Provide the [X, Y] coordinate of the cell's center where the given text is located.  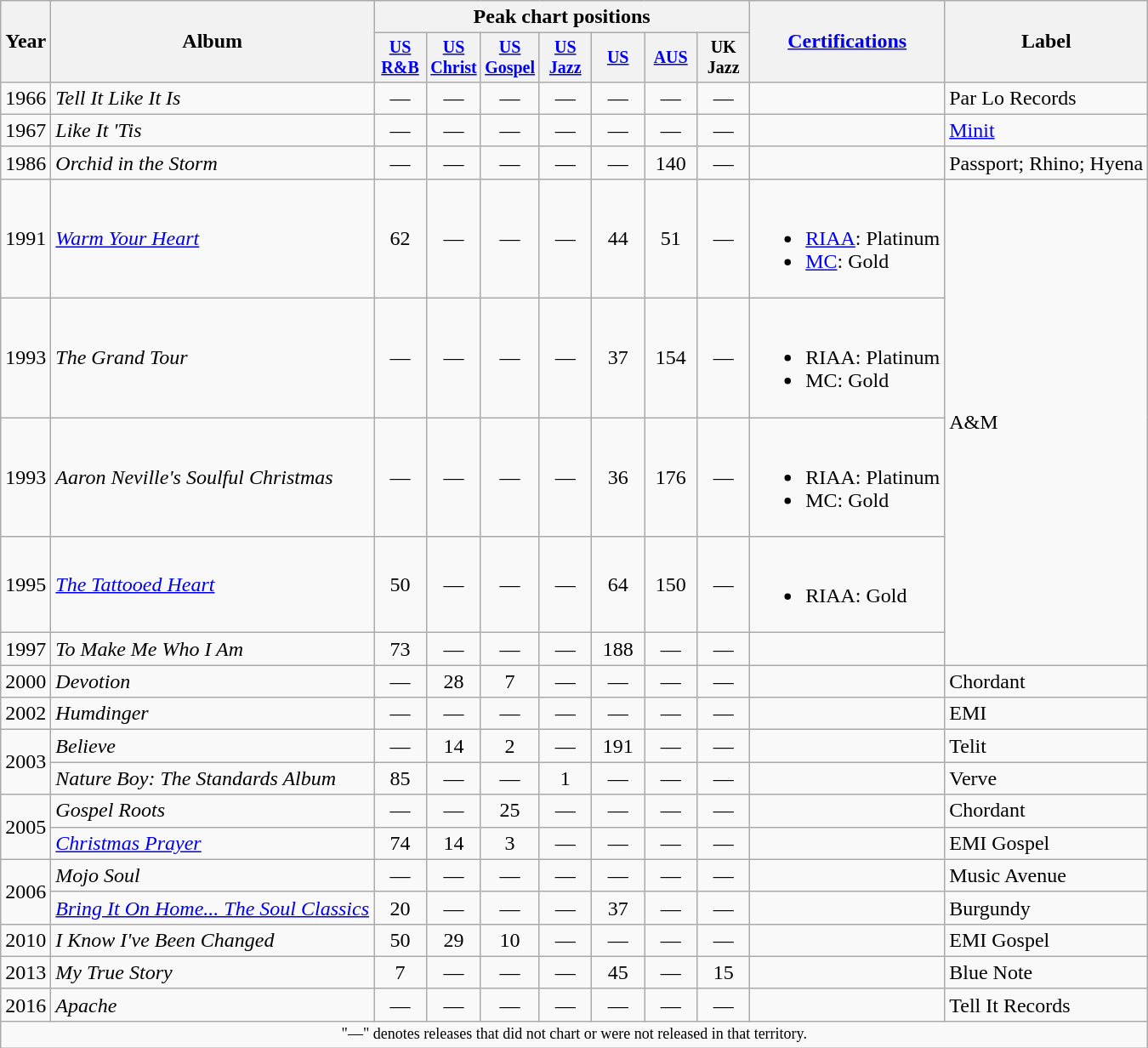
Music Avenue [1046, 875]
Tell It Records [1046, 1005]
To Make Me Who I Am [213, 649]
1997 [26, 649]
191 [618, 746]
154 [671, 358]
Album [213, 42]
Label [1046, 42]
Nature Boy: The Standards Album [213, 778]
85 [401, 778]
20 [401, 908]
10 [509, 940]
2016 [26, 1005]
US [618, 58]
188 [618, 649]
US Gospel [509, 58]
US Christ [454, 58]
A&M [1046, 422]
Bring It On Home... The Soul Classics [213, 908]
1 [565, 778]
I Know I've Been Changed [213, 940]
US Jazz [565, 58]
2006 [26, 891]
RIAA: Gold [847, 585]
Christmas Prayer [213, 843]
Humdinger [213, 714]
15 [724, 972]
Par Lo Records [1046, 98]
Telit [1046, 746]
1991 [26, 238]
2005 [26, 827]
Like It 'Tis [213, 130]
Peak chart positions [562, 17]
44 [618, 238]
2002 [26, 714]
150 [671, 585]
US R&B [401, 58]
73 [401, 649]
"—" denotes releases that did not chart or were not released in that territory. [575, 1034]
My True Story [213, 972]
Devotion [213, 681]
2013 [26, 972]
3 [509, 843]
Verve [1046, 778]
2000 [26, 681]
Blue Note [1046, 972]
Passport; Rhino; Hyena [1046, 162]
176 [671, 477]
Tell It Like It Is [213, 98]
62 [401, 238]
140 [671, 162]
74 [401, 843]
Warm Your Heart [213, 238]
28 [454, 681]
Orchid in the Storm [213, 162]
Believe [213, 746]
Apache [213, 1005]
EMI [1046, 714]
2003 [26, 762]
45 [618, 972]
1967 [26, 130]
2 [509, 746]
UK Jazz [724, 58]
25 [509, 811]
Mojo Soul [213, 875]
Gospel Roots [213, 811]
1986 [26, 162]
51 [671, 238]
29 [454, 940]
The Grand Tour [213, 358]
Year [26, 42]
1966 [26, 98]
The Tattooed Heart [213, 585]
Certifications [847, 42]
1995 [26, 585]
36 [618, 477]
Aaron Neville's Soulful Christmas [213, 477]
AUS [671, 58]
2010 [26, 940]
Minit [1046, 130]
Burgundy [1046, 908]
64 [618, 585]
